Locate the cell with the specified text and output its [X, Y] center coordinate. 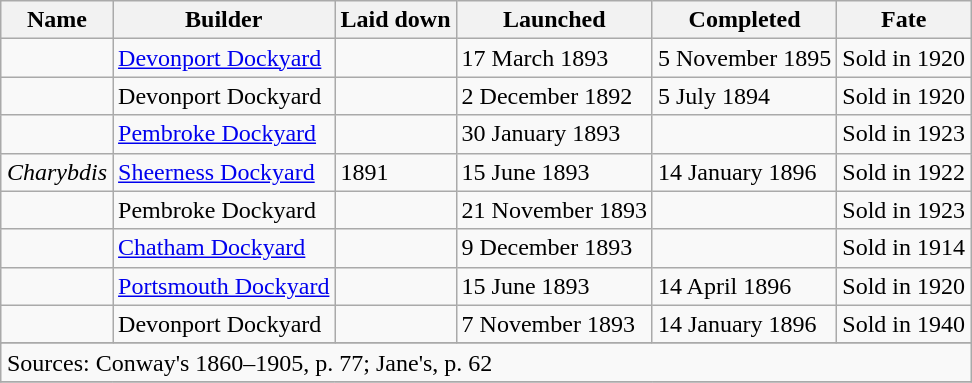
Sold in 1940 [904, 324]
Fate [904, 20]
5 July 1894 [744, 96]
21 November 1893 [554, 210]
Sold in 1914 [904, 248]
Builder [224, 20]
Name [56, 20]
Chatham Dockyard [224, 248]
1891 [396, 172]
Laid down [396, 20]
Launched [554, 20]
Charybdis [56, 172]
2 December 1892 [554, 96]
Sources: Conway's 1860–1905, p. 77; Jane's, p. 62 [486, 362]
5 November 1895 [744, 58]
17 March 1893 [554, 58]
30 January 1893 [554, 134]
Sold in 1922 [904, 172]
Portsmouth Dockyard [224, 286]
Completed [744, 20]
9 December 1893 [554, 248]
14 April 1896 [744, 286]
7 November 1893 [554, 324]
Sheerness Dockyard [224, 172]
